Search for the cell housing the specified text and yield its (X, Y) center coordinate. 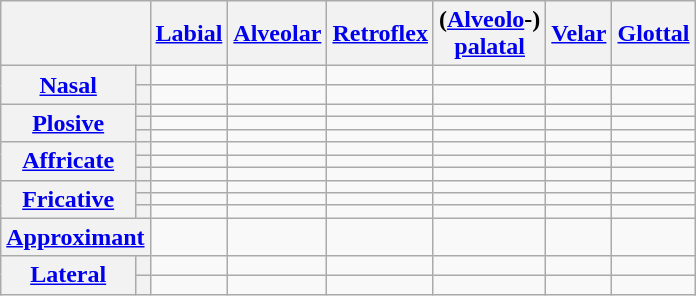
(Alveolo-)palatal (489, 34)
Velar (579, 34)
Affricate (68, 161)
Fricative (68, 199)
Alveolar (278, 34)
Plosive (68, 123)
Labial (189, 34)
Retroflex (380, 34)
Glottal (654, 34)
Lateral (68, 275)
Nasal (68, 85)
Approximant (76, 237)
